Search for the cell housing the specified text and yield its (X, Y) center coordinate. 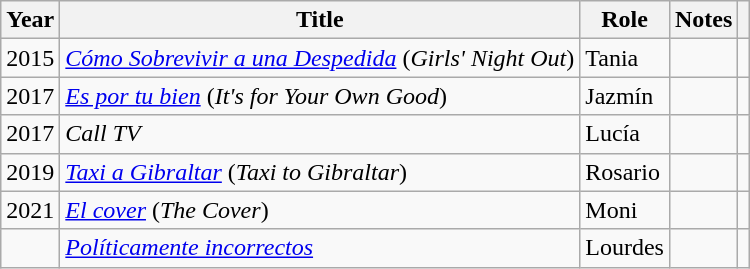
El cover (The Cover) (320, 210)
2015 (30, 58)
Year (30, 20)
Call TV (320, 134)
Role (625, 20)
Tania (625, 58)
2021 (30, 210)
Es por tu bien (It's for Your Own Good) (320, 96)
Políticamente incorrectos (320, 248)
Lourdes (625, 248)
Cómo Sobrevivir a una Despedida (Girls' Night Out) (320, 58)
Title (320, 20)
Taxi a Gibraltar (Taxi to Gibraltar) (320, 172)
2019 (30, 172)
Jazmín (625, 96)
Notes (703, 20)
Moni (625, 210)
Lucía (625, 134)
Rosario (625, 172)
